Output the (X, Y) coordinate of the center of the cell containing the given text.  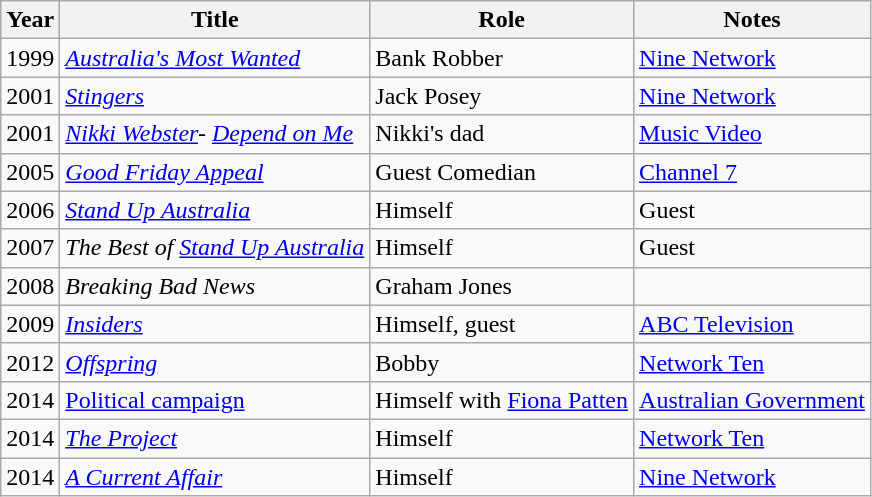
Role (502, 20)
Himself with Fiona Patten (502, 400)
Stand Up Australia (215, 210)
2009 (30, 324)
Music Video (752, 134)
A Current Affair (215, 477)
2007 (30, 248)
Australian Government (752, 400)
1999 (30, 58)
2005 (30, 172)
Jack Posey (502, 96)
Nikki Webster- Depend on Me (215, 134)
Graham Jones (502, 286)
Nikki's dad (502, 134)
Year (30, 20)
Political campaign (215, 400)
2006 (30, 210)
Australia's Most Wanted (215, 58)
Breaking Bad News (215, 286)
Good Friday Appeal (215, 172)
2012 (30, 362)
2008 (30, 286)
Bank Robber (502, 58)
Notes (752, 20)
Title (215, 20)
Guest Comedian (502, 172)
Stingers (215, 96)
Bobby (502, 362)
Insiders (215, 324)
Himself, guest (502, 324)
The Project (215, 438)
Offspring (215, 362)
ABC Television (752, 324)
Channel 7 (752, 172)
The Best of Stand Up Australia (215, 248)
